Search for the cell housing the specified text and yield its (X, Y) center coordinate. 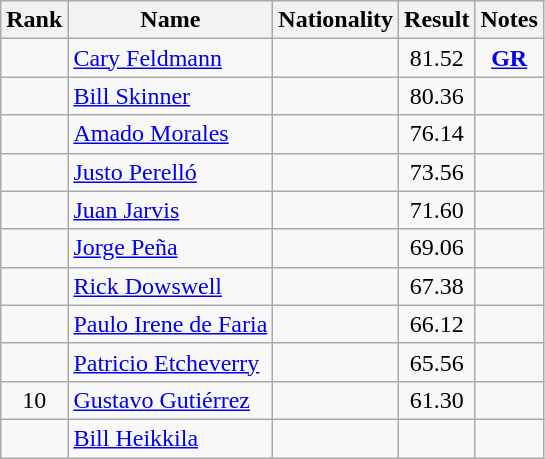
10 (34, 400)
Justo Perelló (170, 172)
76.14 (437, 134)
69.06 (437, 248)
61.30 (437, 400)
81.52 (437, 58)
Jorge Peña (170, 248)
66.12 (437, 324)
Juan Jarvis (170, 210)
65.56 (437, 362)
Rank (34, 20)
Gustavo Gutiérrez (170, 400)
Nationality (336, 20)
Paulo Irene de Faria (170, 324)
Name (170, 20)
Patricio Etcheverry (170, 362)
Bill Skinner (170, 96)
Bill Heikkila (170, 438)
Result (437, 20)
Amado Morales (170, 134)
Rick Dowswell (170, 286)
71.60 (437, 210)
80.36 (437, 96)
73.56 (437, 172)
67.38 (437, 286)
Notes (509, 20)
Cary Feldmann (170, 58)
GR (509, 58)
